Search for the cell housing the specified text and yield its (x, y) center coordinate. 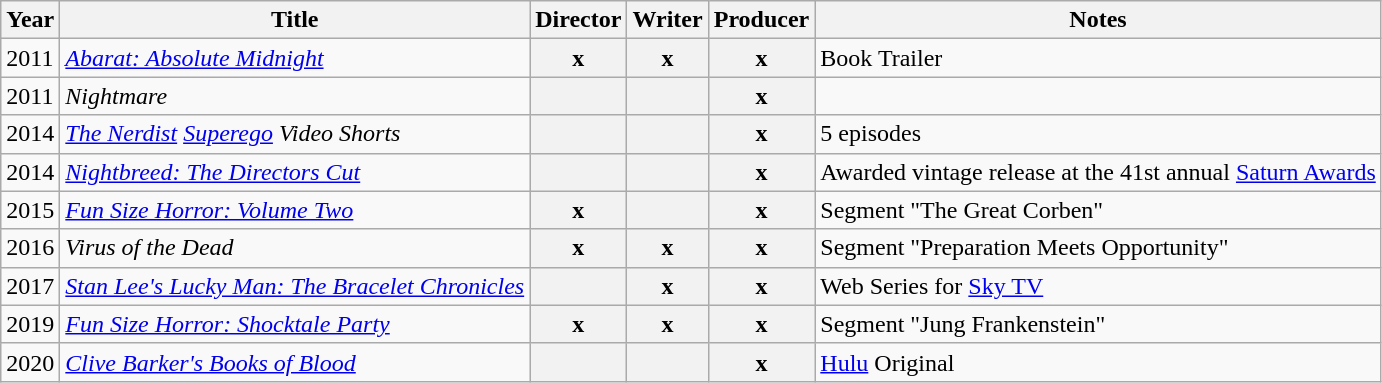
Writer (668, 20)
2017 (30, 286)
The Nerdist Superego Video Shorts (295, 134)
Virus of the Dead (295, 248)
2019 (30, 324)
Book Trailer (1098, 58)
2015 (30, 210)
Segment "Preparation Meets Opportunity" (1098, 248)
Abarat: Absolute Midnight (295, 58)
Web Series for Sky TV (1098, 286)
Segment "Jung Frankenstein" (1098, 324)
Fun Size Horror: Volume Two (295, 210)
2020 (30, 362)
Clive Barker's Books of Blood (295, 362)
Title (295, 20)
Fun Size Horror: Shocktale Party (295, 324)
Notes (1098, 20)
Year (30, 20)
Nightbreed: The Directors Cut (295, 172)
5 episodes (1098, 134)
Hulu Original (1098, 362)
2016 (30, 248)
Awarded vintage release at the 41st annual Saturn Awards (1098, 172)
Stan Lee's Lucky Man: The Bracelet Chronicles (295, 286)
Segment "The Great Corben" (1098, 210)
Nightmare (295, 96)
Producer (762, 20)
Director (578, 20)
